Determine the [X, Y] coordinate at the center of the cell enclosing the given text.  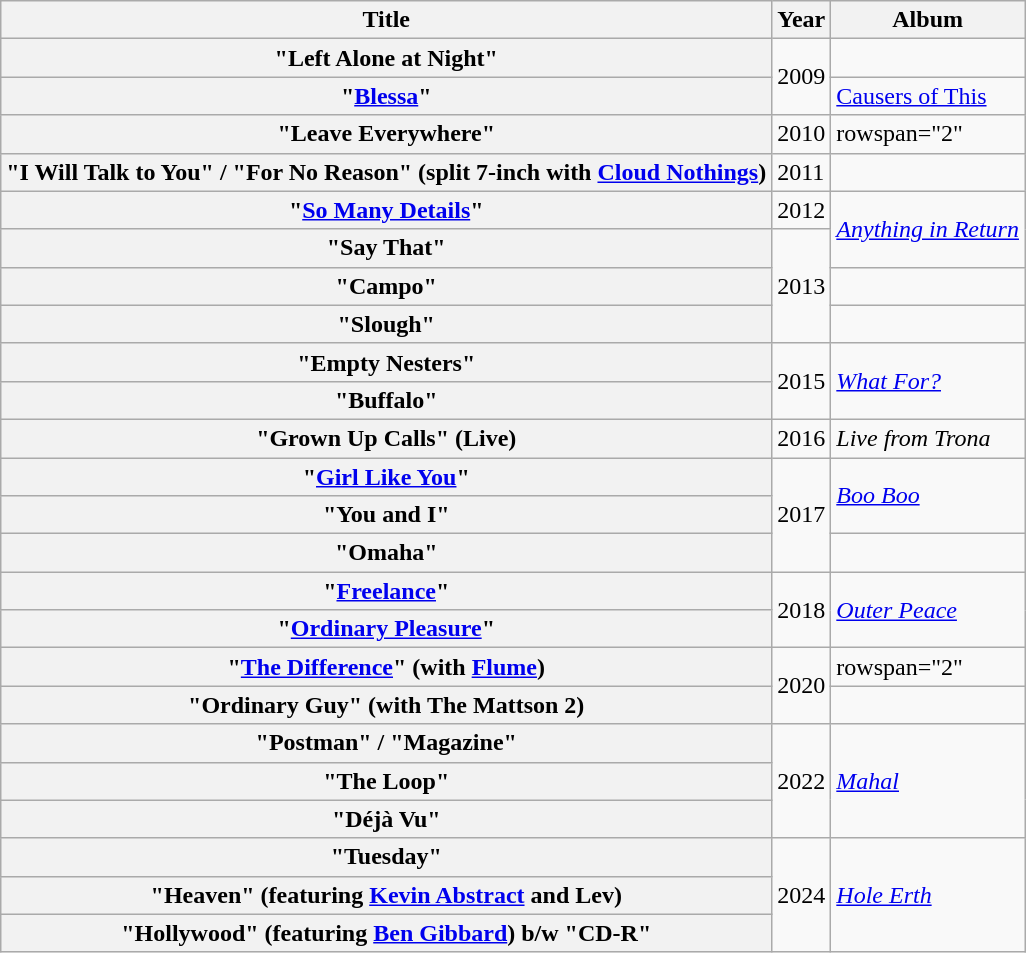
What For? [928, 381]
"Slough" [386, 324]
"Ordinary Pleasure" [386, 629]
"So Many Details" [386, 210]
2015 [802, 381]
2022 [802, 781]
"Buffalo" [386, 400]
"Grown Up Calls" (Live) [386, 438]
"Empty Nesters" [386, 362]
"Campo" [386, 286]
"Girl Like You" [386, 477]
Causers of This [928, 96]
"The Loop" [386, 781]
2010 [802, 134]
Title [386, 20]
Boo Boo [928, 496]
2012 [802, 210]
Album [928, 20]
2013 [802, 286]
"Say That" [386, 248]
"Blessa" [386, 96]
2020 [802, 686]
Hole Erth [928, 895]
2018 [802, 610]
"Freelance" [386, 591]
"Heaven" (featuring Kevin Abstract and Lev) [386, 895]
"You and I" [386, 515]
"Hollywood" (featuring Ben Gibbard) b/w "CD-R" [386, 933]
"Tuesday" [386, 857]
"Ordinary Guy" (with The Mattson 2) [386, 705]
Mahal [928, 781]
Year [802, 20]
"Left Alone at Night" [386, 58]
"Postman" / "Magazine" [386, 743]
"Déjà Vu" [386, 819]
Anything in Return [928, 229]
2017 [802, 515]
Outer Peace [928, 610]
"Leave Everywhere" [386, 134]
"Omaha" [386, 553]
2024 [802, 895]
2011 [802, 172]
Live from Trona [928, 438]
2009 [802, 77]
2016 [802, 438]
"I Will Talk to You" / "For No Reason" (split 7-inch with Cloud Nothings) [386, 172]
"The Difference" (with Flume) [386, 667]
